Find where the given text appears and provide that cell's center as [x, y] coordinate. 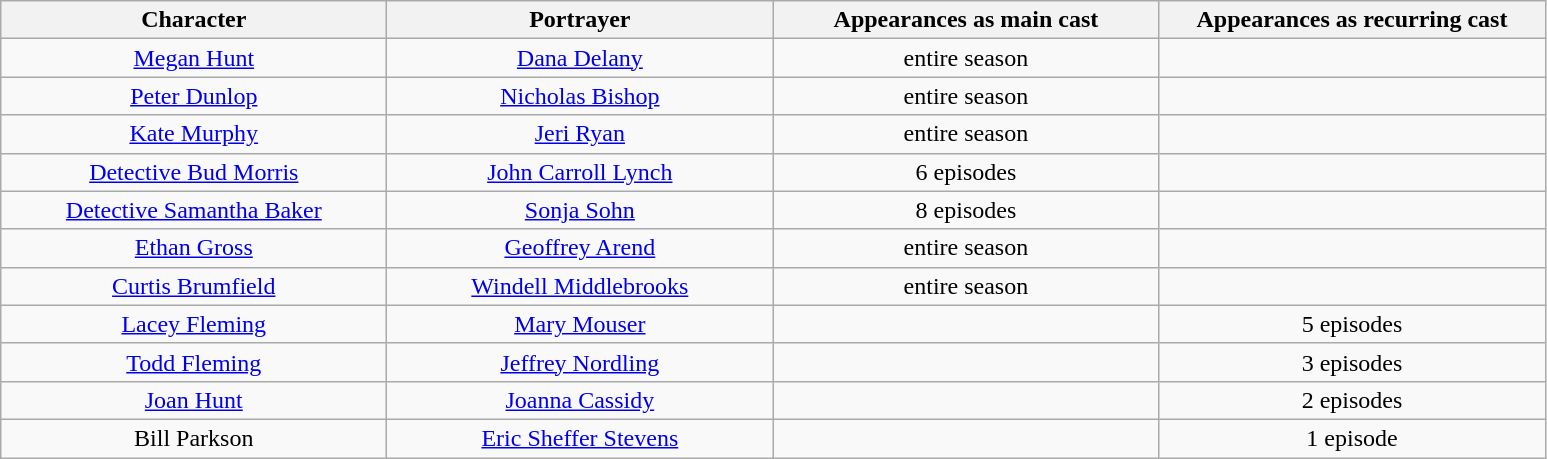
Peter Dunlop [194, 96]
Geoffrey Arend [580, 248]
Mary Mouser [580, 324]
Todd Fleming [194, 362]
Portrayer [580, 20]
Ethan Gross [194, 248]
Eric Sheffer Stevens [580, 438]
Joan Hunt [194, 400]
2 episodes [1352, 400]
Megan Hunt [194, 58]
5 episodes [1352, 324]
Jeffrey Nordling [580, 362]
Detective Bud Morris [194, 172]
Bill Parkson [194, 438]
Sonja Sohn [580, 210]
Jeri Ryan [580, 134]
Character [194, 20]
Appearances as main cast [966, 20]
Nicholas Bishop [580, 96]
Appearances as recurring cast [1352, 20]
Kate Murphy [194, 134]
Joanna Cassidy [580, 400]
1 episode [1352, 438]
Lacey Fleming [194, 324]
Detective Samantha Baker [194, 210]
Curtis Brumfield [194, 286]
Windell Middlebrooks [580, 286]
John Carroll Lynch [580, 172]
3 episodes [1352, 362]
Dana Delany [580, 58]
8 episodes [966, 210]
6 episodes [966, 172]
